Search for the cell housing the specified text and yield its [X, Y] center coordinate. 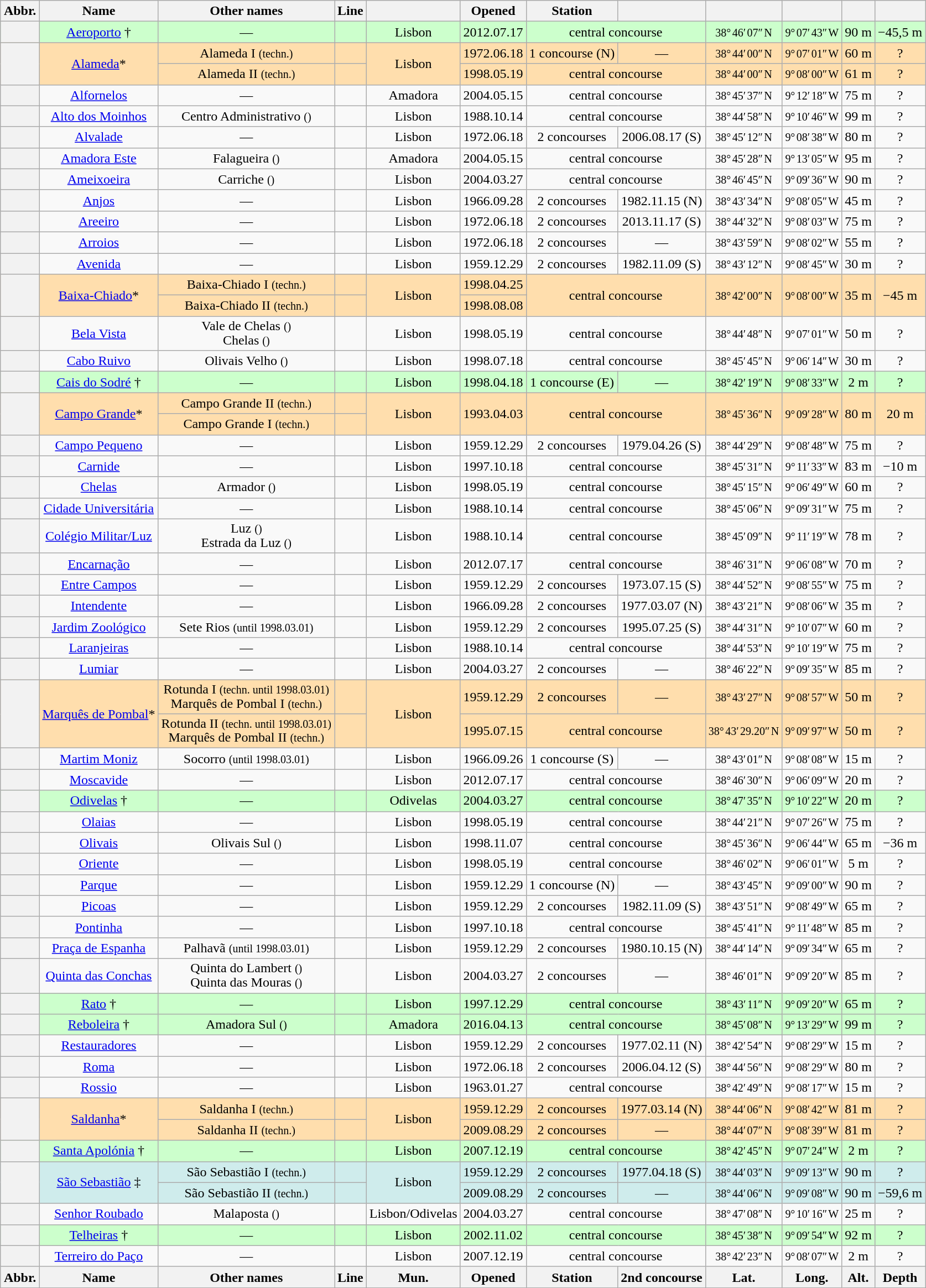
38° 42′ 23″ N [743, 1256]
Rossio [98, 1088]
9° 12′ 18″ W [812, 95]
38° 42′ 45″ N [743, 1151]
1995.07.15 [493, 731]
Alvalade [98, 137]
Baixa-Chiado II (techn.) [247, 306]
9° 09′ 08″ W [812, 1193]
2013.11.17 (S) [662, 221]
Saldanha I (techn.) [247, 1109]
38° 43′ 01″ N [743, 759]
38° 45′ 15″ N [743, 487]
Encarnação [98, 564]
38° 44′ 21″ N [743, 822]
9° 09′ 34″ W [812, 948]
−45,5 m [899, 32]
Moscavide [98, 780]
38° 43′ 59″ N [743, 242]
2nd concourse [662, 1277]
38° 44′ 48″ N [743, 333]
38° 45′ 41″ N [743, 927]
9° 07′ 24″ W [812, 1151]
9° 06′ 01″ W [812, 864]
Rato † [98, 1004]
Entre Campos [98, 585]
1998.04.18 [493, 382]
9° 08′ 33″ W [812, 382]
38° 44′ 14″ N [743, 948]
38° 46′ 07″ N [743, 32]
9° 09′ 00″ W [812, 885]
São Sebastião I (techn.) [247, 1172]
9° 08′ 48″ W [812, 445]
9° 13′ 29″ W [812, 1025]
Parque [98, 885]
Alameda I (techn.) [247, 53]
38° 45′ 37″ N [743, 95]
38° 46′ 45″ N [743, 179]
Carriche () [247, 179]
38° 43′ 12″ N [743, 264]
9° 09′ 35″ W [812, 669]
Amadora Este [98, 158]
Campo Grande I (techn.) [247, 424]
9° 08′ 17″ W [812, 1088]
Olaias [98, 822]
Olivais Velho () [247, 361]
45 m [859, 200]
1982.11.15 (N) [662, 200]
−59,6 m [899, 1193]
Depth [899, 1277]
9° 07′ 26″ W [812, 822]
9° 08′ 06″ W [812, 606]
Quinta das Conchas [98, 976]
38° 46′ 02″ N [743, 864]
Malaposta () [247, 1214]
Alto dos Moinhos [98, 116]
38° 45′ 38″ N [743, 1235]
Campo Pequeno [98, 445]
38° 47′ 35″ N [743, 801]
Odivelas [413, 801]
Amadora Sul () [247, 1025]
9° 08′ 08″ W [812, 759]
55 m [859, 242]
9° 09′ 31″ W [812, 508]
9° 10′ 46″ W [812, 116]
Colégio Militar/Luz [98, 536]
Bela Vista [98, 333]
38° 43′ 34″ N [743, 200]
9° 08′ 55″ W [812, 585]
38° 43′ 11″ N [743, 1004]
Palhavã (until 1998.03.01) [247, 948]
9° 06′ 49″ W [812, 487]
Baixa-Chiado* [98, 295]
Luz ()Estrada da Luz () [247, 536]
Quinta do Lambert ()Quinta das Mouras () [247, 976]
Santa Apolónia † [98, 1151]
9° 09′ 97″ W [812, 731]
1998.07.18 [493, 361]
78 m [859, 536]
1963.01.27 [493, 1088]
2006.04.12 (S) [662, 1067]
Praça de Espanha [98, 948]
9° 09′ 54″ W [812, 1235]
38° 46′ 22″ N [743, 669]
2002.11.02 [493, 1235]
Pontinha [98, 927]
Telheiras † [98, 1235]
Cidade Universitária [98, 508]
Chelas [98, 487]
Rotunda II (techn. until 1998.03.01)Marquês de Pombal II (techn.) [247, 731]
Rotunda I (techn. until 1998.03.01)Marquês de Pombal I (techn.) [247, 697]
38° 42′ 00″ N [743, 295]
9° 11′ 48″ W [812, 927]
Lumiar [98, 669]
Lisbon/Odivelas [413, 1214]
9° 08′ 38″ W [812, 137]
9° 06′ 44″ W [812, 843]
1966.09.26 [493, 759]
1973.07.15 (S) [662, 585]
São Sebastião ‡ [98, 1182]
38° 47′ 08″ N [743, 1214]
38° 44′ 31″ N [743, 627]
38° 44′ 56″ N [743, 1067]
Cabo Ruivo [98, 361]
Reboleira † [98, 1025]
9° 09′ 13″ W [812, 1172]
Mun. [413, 1277]
1995.07.25 (S) [662, 627]
38° 45′ 09″ N [743, 536]
Alt. [859, 1277]
Anjos [98, 200]
9° 06′ 08″ W [812, 564]
9° 10′ 19″ W [812, 648]
38° 46′ 01″ N [743, 976]
25 m [859, 1214]
38° 44′ 58″ N [743, 116]
9° 11′ 33″ W [812, 466]
9° 08′ 42″ W [812, 1109]
1977.02.11 (N) [662, 1046]
−10 m [899, 466]
1 concourse (S) [572, 759]
9° 09′ 28″ W [812, 414]
38° 44′ 03″ N [743, 1172]
38° 45′ 45″ N [743, 361]
95 m [859, 158]
38° 43′ 27″ N [743, 697]
38° 43′ 21″ N [743, 606]
38° 45′ 12″ N [743, 137]
Laranjeiras [98, 648]
38° 42′ 54″ N [743, 1046]
Falagueira () [247, 158]
Sete Rios (until 1998.03.01) [247, 627]
1977.03.07 (N) [662, 606]
Ameixoeira [98, 179]
Alfornelos [98, 95]
1998.04.25 [493, 285]
Intendente [98, 606]
1980.10.15 (N) [662, 948]
38° 43′ 51″ N [743, 906]
9° 11′ 19″ W [812, 536]
38° 45′ 08″ N [743, 1025]
1977.04.18 (S) [662, 1172]
38° 44′ 32″ N [743, 221]
Areeiro [98, 221]
38° 45′ 31″ N [743, 466]
Carnide [98, 466]
38° 45′ 28″ N [743, 158]
1997.12.29 [493, 1004]
2006.08.17 (S) [662, 137]
9° 06′ 14″ W [812, 361]
1993.04.03 [493, 414]
9° 07′ 43″ W [812, 32]
Cais do Sodré † [98, 382]
Centro Administrativo () [247, 116]
9° 08′ 57″ W [812, 697]
Picoas [98, 906]
Aeroporto † [98, 32]
Saldanha II (techn.) [247, 1130]
−36 m [899, 843]
1998.08.08 [493, 306]
9° 10′ 22″ W [812, 801]
1979.04.26 (S) [662, 445]
Long. [812, 1277]
Martim Moniz [98, 759]
Olivais Sul () [247, 843]
1 concourse (E) [572, 382]
9° 06′ 09″ W [812, 780]
38° 42′ 19″ N [743, 382]
38° 44′ 07″ N [743, 1130]
Senhor Roubado [98, 1214]
Socorro (until 1998.03.01) [247, 759]
Arroios [98, 242]
Baixa-Chiado I (techn.) [247, 285]
9° 08′ 39″ W [812, 1130]
Marquês de Pombal* [98, 714]
9° 08′ 45″ W [812, 264]
1977.03.14 (N) [662, 1109]
2016.04.13 [493, 1025]
Alameda II (techn.) [247, 74]
38° 46′ 30″ N [743, 780]
−45 m [899, 295]
Saldanha* [98, 1119]
9° 08′ 07″ W [812, 1256]
Restauradores [98, 1046]
Avenida [98, 264]
92 m [859, 1235]
Vale de Chelas ()Chelas () [247, 333]
38° 46′ 31″ N [743, 564]
Campo Grande II (techn.) [247, 403]
1998.11.07 [493, 843]
Alameda* [98, 64]
9° 08′ 05″ W [812, 200]
83 m [859, 466]
Olivais [98, 843]
Campo Grande* [98, 414]
9° 08′ 49″ W [812, 906]
38° 43′ 29.20″ N [743, 731]
9° 09′ 36″ W [812, 179]
9° 08′ 03″ W [812, 221]
38° 45′ 06″ N [743, 508]
38° 44′ 52″ N [743, 585]
Terreiro do Paço [98, 1256]
38° 43′ 45″ N [743, 885]
38° 42′ 49″ N [743, 1088]
9° 08′ 02″ W [812, 242]
38° 44′ 53″ N [743, 648]
Oriente [98, 864]
61 m [859, 74]
Roma [98, 1067]
38° 44′ 29″ N [743, 445]
70 m [859, 564]
5 m [859, 864]
Lat. [743, 1277]
São Sebastião II (techn.) [247, 1193]
9° 13′ 05″ W [812, 158]
Jardim Zoológico [98, 627]
Armador () [247, 487]
9° 10′ 16″ W [812, 1214]
Odivelas † [98, 801]
9° 10′ 07″ W [812, 627]
